Search for the cell housing the specified text and yield its (X, Y) center coordinate. 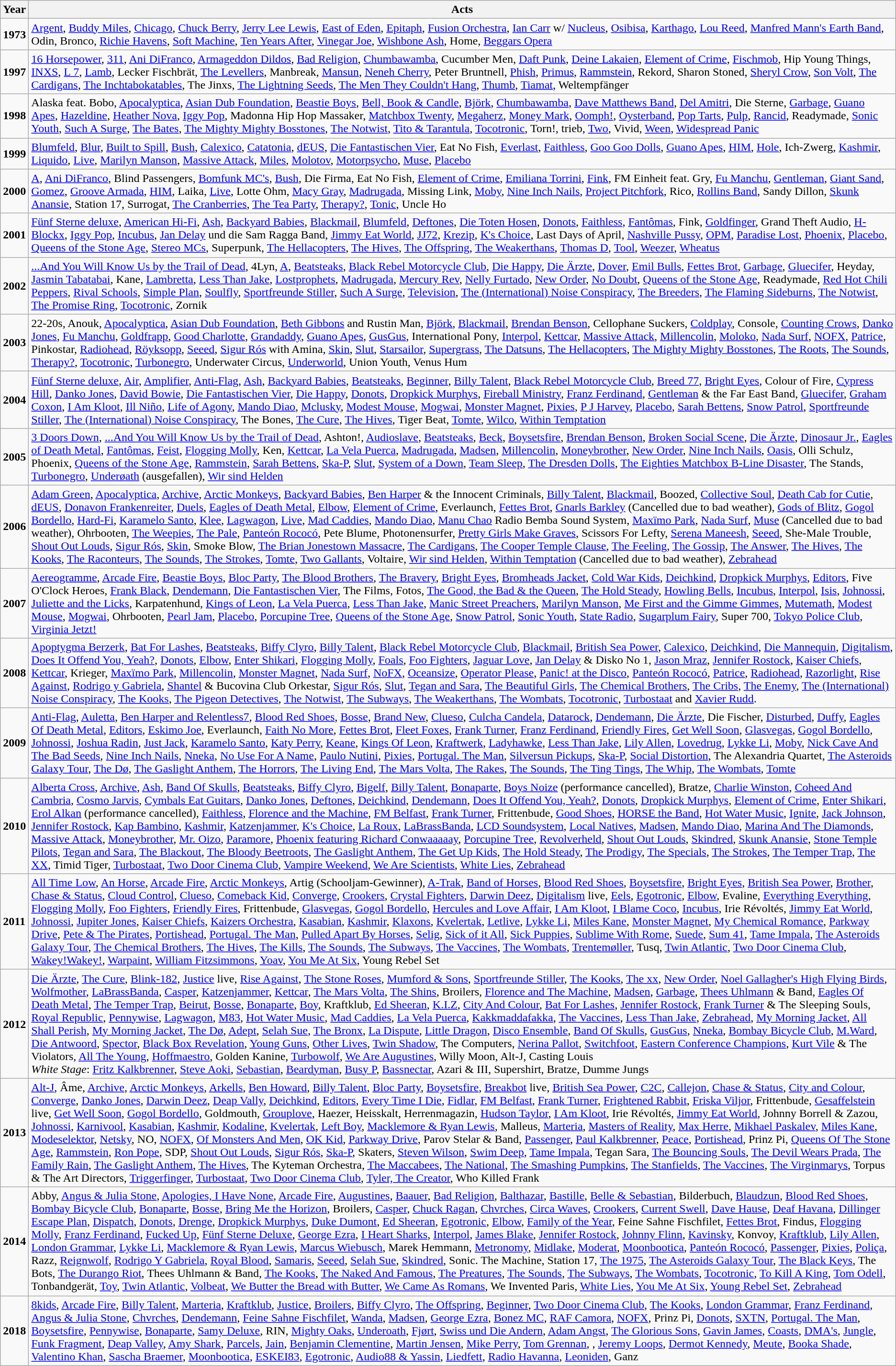
2014 (14, 1241)
2009 (14, 743)
Year (14, 10)
2004 (14, 399)
2013 (14, 1133)
Acts (462, 10)
2000 (14, 191)
2011 (14, 922)
2005 (14, 457)
2002 (14, 285)
2010 (14, 826)
2007 (14, 603)
2003 (14, 343)
2001 (14, 235)
2018 (14, 1331)
1973 (14, 34)
2012 (14, 1024)
1997 (14, 72)
1998 (14, 116)
2008 (14, 673)
1999 (14, 153)
2006 (14, 527)
